Search for the cell housing the specified text and yield its (x, y) center coordinate. 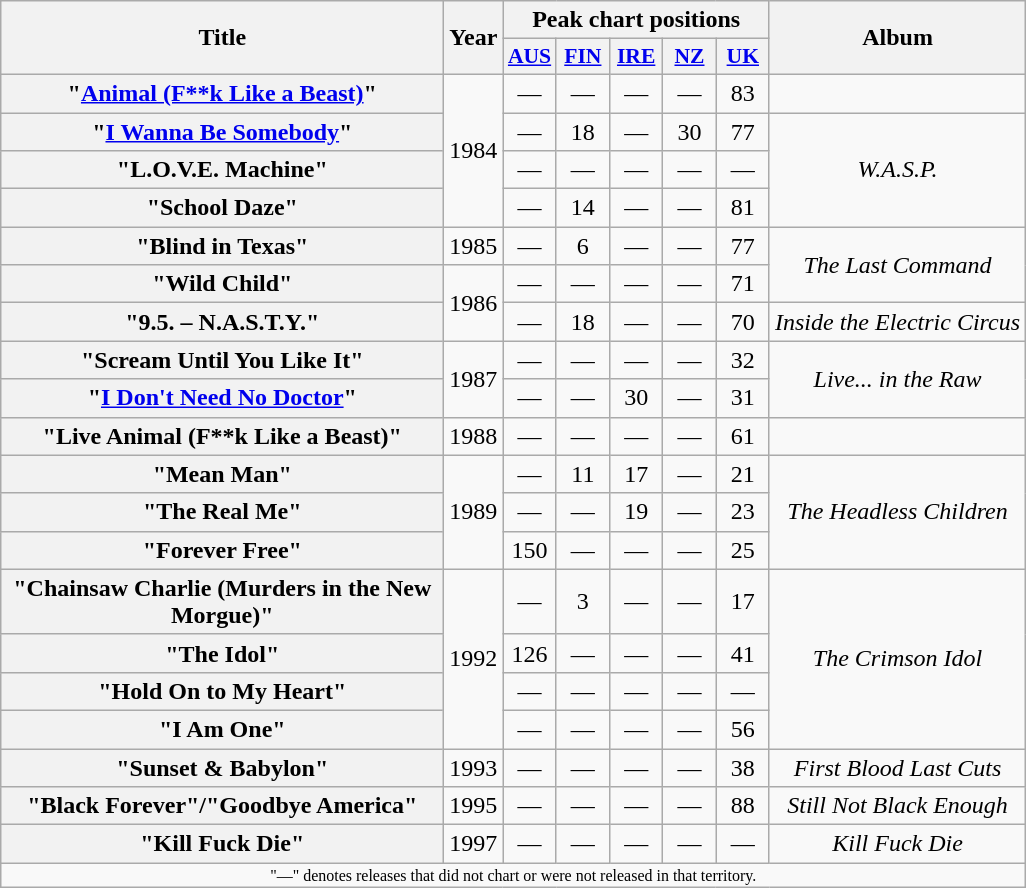
"9.5. – N.A.S.T.Y." (222, 322)
1989 (474, 512)
NZ (690, 57)
32 (742, 360)
Title (222, 38)
14 (582, 208)
83 (742, 93)
1995 (474, 806)
3 (582, 602)
1984 (474, 150)
IRE (636, 57)
"—" denotes releases that did not chart or were not released in that territory. (514, 875)
Live... in the Raw (897, 379)
Kill Fuck Die (897, 844)
31 (742, 398)
"Blind in Texas" (222, 246)
"Hold On to My Heart" (222, 691)
"Scream Until You Like It" (222, 360)
"The Idol" (222, 653)
88 (742, 806)
"Sunset & Babylon" (222, 767)
41 (742, 653)
"I Don't Need No Doctor" (222, 398)
The Last Command (897, 265)
Peak chart positions (636, 20)
"I Wanna Be Somebody" (222, 131)
Album (897, 38)
71 (742, 284)
1997 (474, 844)
25 (742, 550)
The Crimson Idol (897, 658)
56 (742, 729)
"Forever Free" (222, 550)
AUS (530, 57)
W.A.S.P. (897, 169)
1992 (474, 658)
"Animal (F**k Like a Beast)" (222, 93)
11 (582, 474)
"Live Animal (F**k Like a Beast)" (222, 436)
"Black Forever"/"Goodbye America" (222, 806)
"Kill Fuck Die" (222, 844)
Year (474, 38)
Still Not Black Enough (897, 806)
61 (742, 436)
UK (742, 57)
"I Am One" (222, 729)
19 (636, 512)
FIN (582, 57)
"L.O.V.E. Machine" (222, 170)
6 (582, 246)
21 (742, 474)
23 (742, 512)
1988 (474, 436)
Inside the Electric Circus (897, 322)
"Wild Child" (222, 284)
1987 (474, 379)
"School Daze" (222, 208)
"The Real Me" (222, 512)
150 (530, 550)
"Mean Man" (222, 474)
81 (742, 208)
1993 (474, 767)
38 (742, 767)
1985 (474, 246)
The Headless Children (897, 512)
126 (530, 653)
70 (742, 322)
"Chainsaw Charlie (Murders in the New Morgue)" (222, 602)
First Blood Last Cuts (897, 767)
1986 (474, 303)
